Detect which cell encompasses the target text, then output its [x, y] center coordinate. 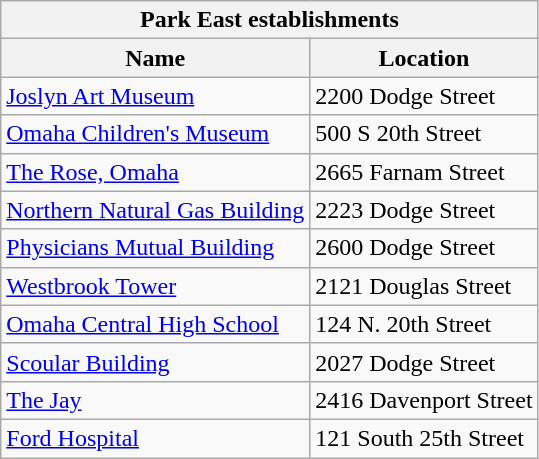
Northern Natural Gas Building [156, 210]
The Rose, Omaha [156, 172]
2416 Davenport Street [424, 400]
Ford Hospital [156, 438]
500 S 20th Street [424, 134]
Physicians Mutual Building [156, 248]
Location [424, 58]
Omaha Children's Museum [156, 134]
124 N. 20th Street [424, 324]
2121 Douglas Street [424, 286]
2027 Dodge Street [424, 362]
121 South 25th Street [424, 438]
The Jay [156, 400]
2223 Dodge Street [424, 210]
2200 Dodge Street [424, 96]
Park East establishments [270, 20]
2600 Dodge Street [424, 248]
Name [156, 58]
2665 Farnam Street [424, 172]
Westbrook Tower [156, 286]
Scoular Building [156, 362]
Omaha Central High School [156, 324]
Joslyn Art Museum [156, 96]
